Return [x, y] of the center of cell containing provided text 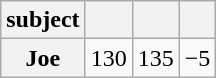
−5 [198, 58]
135 [156, 58]
130 [108, 58]
subject [43, 20]
Joe [43, 58]
